Find where the given text appears and provide that cell's center as [x, y] coordinate. 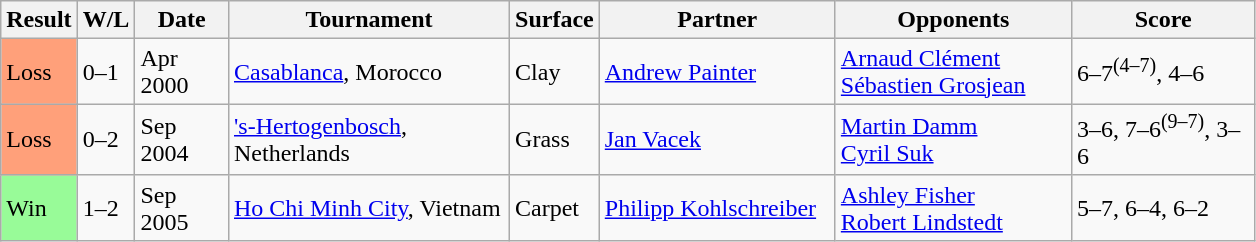
Win [39, 208]
Carpet [555, 208]
Ashley Fisher Robert Lindstedt [953, 208]
Opponents [953, 20]
Result [39, 20]
Sep 2004 [182, 140]
Philipp Kohlschreiber [717, 208]
0–1 [106, 72]
Surface [555, 20]
Date [182, 20]
's-Hertogenbosch, Netherlands [368, 140]
6–7(4–7), 4–6 [1163, 72]
W/L [106, 20]
Sep 2005 [182, 208]
Arnaud Clément Sébastien Grosjean [953, 72]
Jan Vacek [717, 140]
Score [1163, 20]
3–6, 7–6(9–7), 3–6 [1163, 140]
Clay [555, 72]
0–2 [106, 140]
Apr 2000 [182, 72]
Andrew Painter [717, 72]
Martin Damm Cyril Suk [953, 140]
Tournament [368, 20]
1–2 [106, 208]
Casablanca, Morocco [368, 72]
Partner [717, 20]
5–7, 6–4, 6–2 [1163, 208]
Ho Chi Minh City, Vietnam [368, 208]
Grass [555, 140]
